Capture the cell that displays the provided text and extract its (x, y) central coordinate. 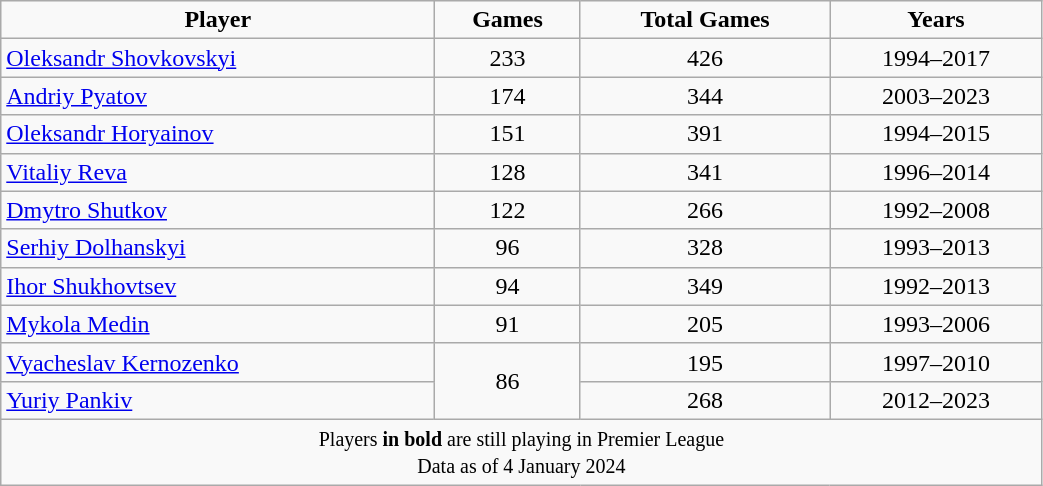
Oleksandr Shovkovskyi (218, 58)
Oleksandr Horyainov (218, 134)
86 (508, 381)
Dmytro Shutkov (218, 210)
96 (508, 248)
122 (508, 210)
Yuriy Pankiv (218, 400)
1992–2013 (936, 286)
174 (508, 96)
1992–2008 (936, 210)
2003–2023 (936, 96)
1993–2006 (936, 324)
Players in bold are still playing in Premier LeagueData as of 4 January 2024 (522, 452)
94 (508, 286)
Years (936, 20)
426 (705, 58)
205 (705, 324)
2012–2023 (936, 400)
Ihor Shukhovtsev (218, 286)
1994–2017 (936, 58)
Vitaliy Reva (218, 172)
349 (705, 286)
Games (508, 20)
268 (705, 400)
128 (508, 172)
Mykola Medin (218, 324)
Player (218, 20)
Serhiy Dolhanskyi (218, 248)
391 (705, 134)
91 (508, 324)
344 (705, 96)
1996–2014 (936, 172)
328 (705, 248)
Vyacheslav Kernozenko (218, 362)
1993–2013 (936, 248)
151 (508, 134)
341 (705, 172)
233 (508, 58)
Total Games (705, 20)
266 (705, 210)
195 (705, 362)
1994–2015 (936, 134)
Andriy Pyatov (218, 96)
1997–2010 (936, 362)
